Detect which cell encompasses the target text, then output its [X, Y] center coordinate. 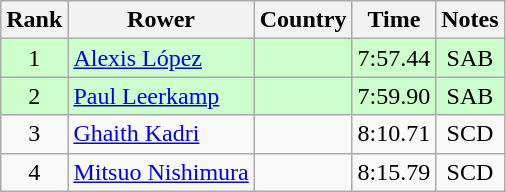
Alexis López [161, 58]
Ghaith Kadri [161, 134]
Country [303, 20]
4 [34, 172]
1 [34, 58]
8:10.71 [394, 134]
Time [394, 20]
2 [34, 96]
7:57.44 [394, 58]
Paul Leerkamp [161, 96]
Mitsuo Nishimura [161, 172]
8:15.79 [394, 172]
Rower [161, 20]
Rank [34, 20]
7:59.90 [394, 96]
Notes [470, 20]
3 [34, 134]
